Search for the cell housing the specified text and yield its (x, y) center coordinate. 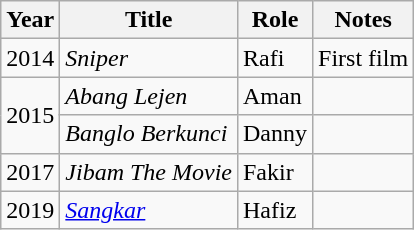
Role (274, 20)
Aman (274, 96)
Notes (364, 20)
2014 (30, 58)
2019 (30, 210)
Banglo Berkunci (149, 134)
Title (149, 20)
First film (364, 58)
Fakir (274, 172)
Danny (274, 134)
Hafiz (274, 210)
Sangkar (149, 210)
Rafi (274, 58)
2017 (30, 172)
Sniper (149, 58)
Abang Lejen (149, 96)
2015 (30, 115)
Jibam The Movie (149, 172)
Year (30, 20)
